From the cell containing the given text, extract its center point as (X, Y) coordinate. 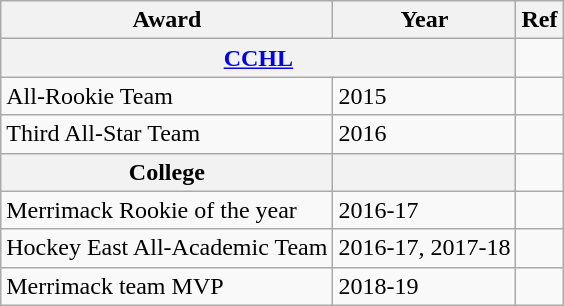
2016-17, 2017-18 (424, 248)
Award (167, 20)
College (167, 172)
2015 (424, 96)
2016 (424, 134)
2018-19 (424, 286)
All-Rookie Team (167, 96)
Ref (540, 20)
Merrimack team MVP (167, 286)
CCHL (258, 58)
2016-17 (424, 210)
Merrimack Rookie of the year (167, 210)
Year (424, 20)
Hockey East All-Academic Team (167, 248)
Third All-Star Team (167, 134)
